Identify which cell holds the provided text, then report its (x, y) central coordinate. 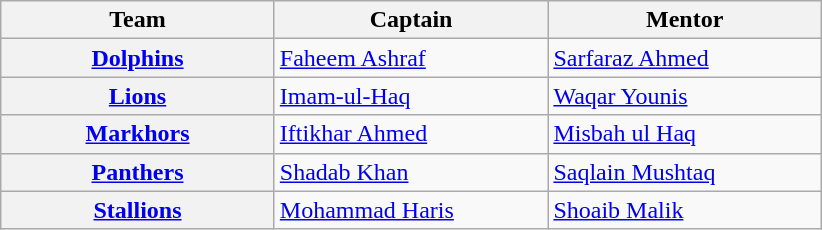
Markhors (138, 134)
Stallions (138, 210)
Shadab Khan (411, 172)
Lions (138, 96)
Shoaib Malik (685, 210)
Dolphins (138, 58)
Mentor (685, 20)
Waqar Younis (685, 96)
Panthers (138, 172)
Sarfaraz Ahmed (685, 58)
Mohammad Haris (411, 210)
Team (138, 20)
Captain (411, 20)
Imam-ul-Haq (411, 96)
Misbah ul Haq (685, 134)
Faheem Ashraf (411, 58)
Iftikhar Ahmed (411, 134)
Saqlain Mushtaq (685, 172)
